Return the (X, Y) coordinate for the center point of the cell that contains the specified text.  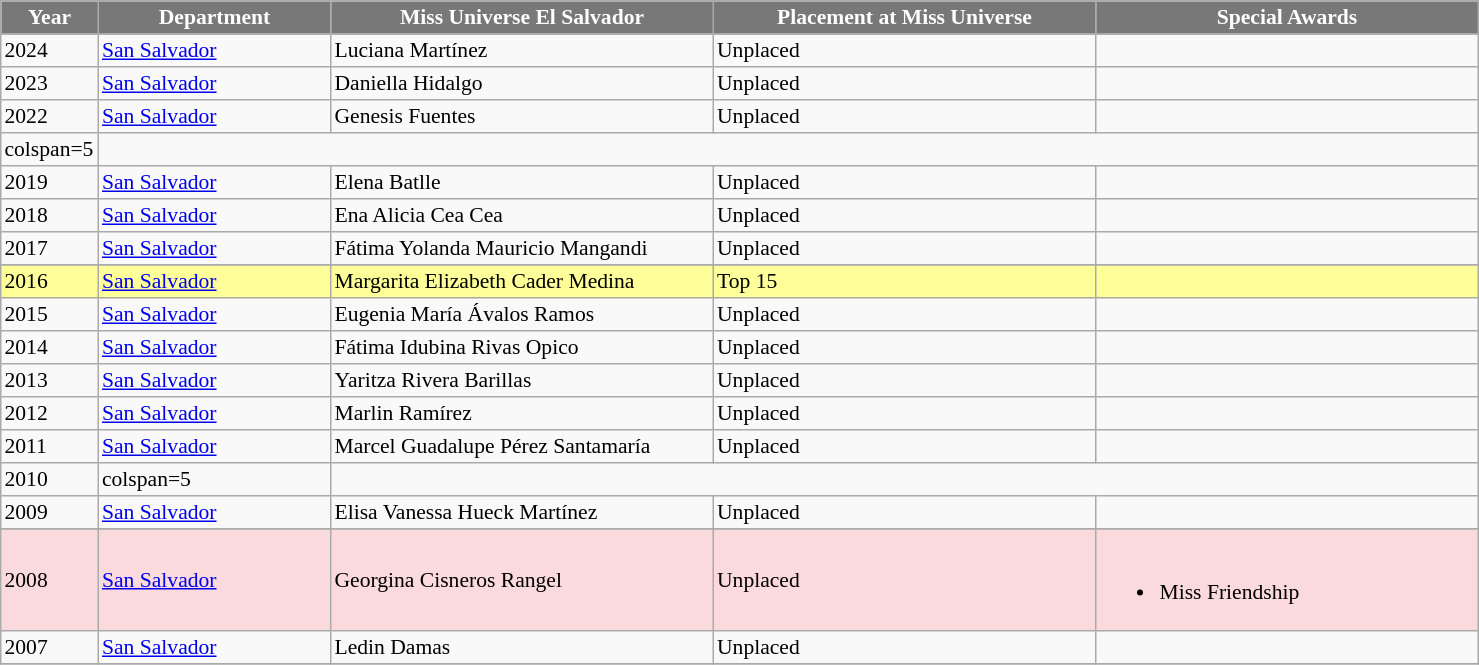
Fátima Yolanda Mauricio Mangandi (522, 248)
Placement at Miss Universe (904, 18)
Margarita Elizabeth Cader Medina (522, 282)
2014 (50, 348)
Yaritza Rivera Barillas (522, 380)
2012 (50, 414)
2017 (50, 248)
Marcel Guadalupe Pérez Santamaría (522, 446)
Department (214, 18)
Top 15 (904, 282)
Ena Alicia Cea Cea (522, 216)
Marlin Ramírez (522, 414)
Eugenia María Ávalos Ramos (522, 314)
Elisa Vanessa Hueck Martínez (522, 512)
2022 (50, 116)
2016 (50, 282)
Ledin Damas (522, 646)
Fátima Idubina Rivas Opico (522, 348)
2009 (50, 512)
Special Awards (1287, 18)
Luciana Martínez (522, 50)
2019 (50, 182)
Elena Batlle (522, 182)
2015 (50, 314)
2010 (50, 480)
2013 (50, 380)
2024 (50, 50)
2023 (50, 84)
Miss Universe El Salvador (522, 18)
Genesis Fuentes (522, 116)
2018 (50, 216)
Georgina Cisneros Rangel (522, 580)
2011 (50, 446)
2008 (50, 580)
Year (50, 18)
Daniella Hidalgo (522, 84)
2007 (50, 646)
Miss Friendship (1287, 580)
